Locate the cell with the specified text and output its [X, Y] center coordinate. 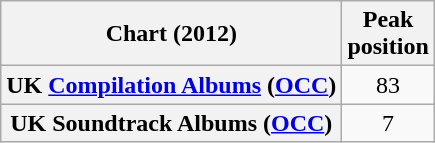
Chart (2012) [172, 34]
Peakposition [388, 34]
UK Soundtrack Albums (OCC) [172, 123]
7 [388, 123]
83 [388, 85]
UK Compilation Albums (OCC) [172, 85]
